Determine the [X, Y] coordinate at the center of the cell enclosing the given text.  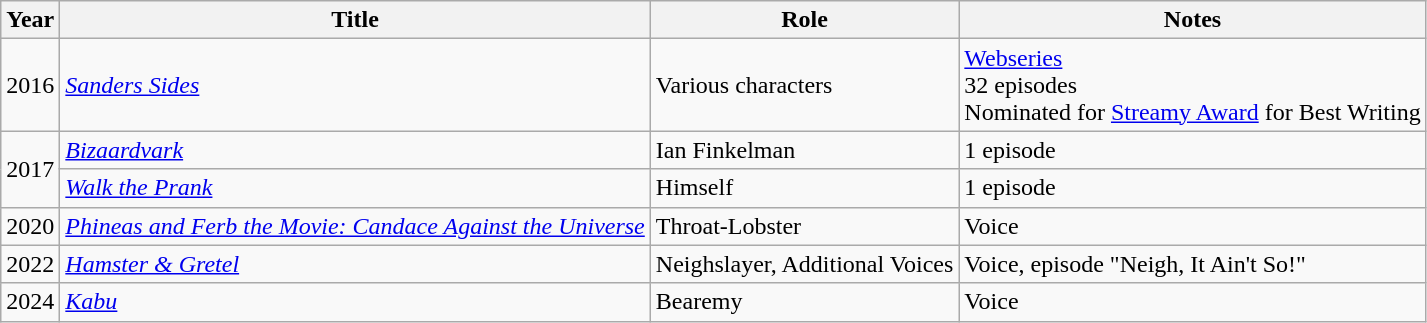
Sanders Sides [355, 85]
Webseries32 episodesNominated for Streamy Award for Best Writing [1192, 85]
Walk the Prank [355, 188]
2024 [30, 302]
Himself [804, 188]
2017 [30, 169]
Various characters [804, 85]
Hamster & Gretel [355, 264]
2016 [30, 85]
Bearemy [804, 302]
Ian Finkelman [804, 150]
Phineas and Ferb the Movie: Candace Against the Universe [355, 226]
Neighslayer, Additional Voices [804, 264]
Year [30, 20]
Kabu [355, 302]
2022 [30, 264]
Bizaardvark [355, 150]
Voice, episode "Neigh, It Ain't So!" [1192, 264]
2020 [30, 226]
Title [355, 20]
Role [804, 20]
Throat-Lobster [804, 226]
Notes [1192, 20]
